From the cell containing the given text, extract its center point as (x, y) coordinate. 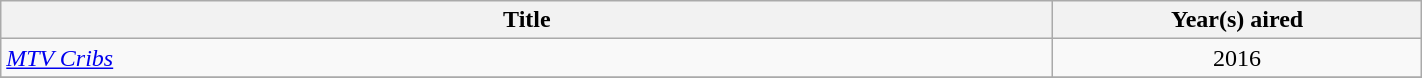
2016 (1237, 58)
Year(s) aired (1237, 20)
Title (527, 20)
MTV Cribs (527, 58)
